From the cell containing the given text, extract its center point as (x, y) coordinate. 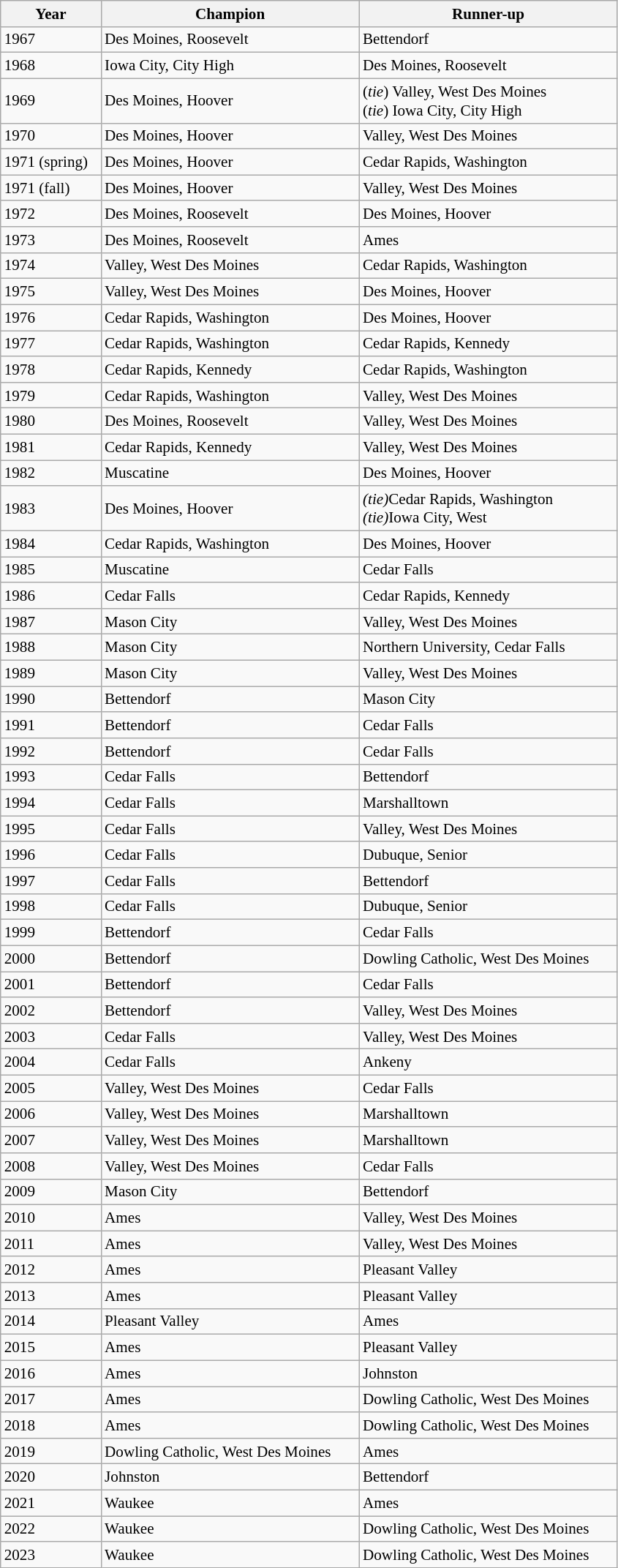
1968 (51, 66)
1967 (51, 40)
2013 (51, 1295)
1996 (51, 855)
1992 (51, 751)
1989 (51, 673)
1994 (51, 803)
2011 (51, 1244)
1998 (51, 906)
Ankeny (489, 1062)
Year (51, 13)
2006 (51, 1114)
1983 (51, 508)
2009 (51, 1191)
2017 (51, 1399)
2018 (51, 1425)
1987 (51, 620)
1974 (51, 265)
1993 (51, 777)
1984 (51, 543)
2023 (51, 1554)
1999 (51, 932)
1970 (51, 136)
1988 (51, 647)
Champion (230, 13)
(tie)Cedar Rapids, Washington(tie)Iowa City, West (489, 508)
1981 (51, 446)
2007 (51, 1140)
2020 (51, 1477)
1971 (spring) (51, 162)
2005 (51, 1087)
1986 (51, 596)
2000 (51, 959)
1977 (51, 344)
1985 (51, 569)
1980 (51, 421)
(tie) Valley, West Des Moines(tie) Iowa City, City High (489, 101)
1976 (51, 318)
2015 (51, 1348)
1982 (51, 473)
2001 (51, 985)
2016 (51, 1373)
2008 (51, 1166)
1971 (fall) (51, 187)
1997 (51, 881)
1975 (51, 291)
2002 (51, 1010)
1969 (51, 101)
1979 (51, 395)
Northern University, Cedar Falls (489, 647)
2019 (51, 1450)
1991 (51, 724)
1973 (51, 240)
2021 (51, 1503)
1972 (51, 214)
2003 (51, 1036)
1990 (51, 699)
2022 (51, 1529)
1995 (51, 828)
1978 (51, 369)
2014 (51, 1321)
Iowa City, City High (230, 66)
Runner-up (489, 13)
2012 (51, 1269)
2004 (51, 1062)
2010 (51, 1218)
